Determine the [X, Y] coordinate at the center of the cell enclosing the given text.  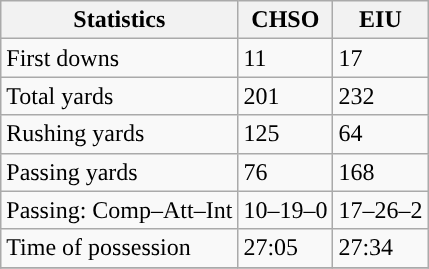
76 [286, 172]
Statistics [120, 20]
17 [380, 58]
First downs [120, 58]
64 [380, 134]
125 [286, 134]
Rushing yards [120, 134]
232 [380, 96]
27:34 [380, 248]
Passing: Comp–Att–Int [120, 210]
CHSO [286, 20]
17–26–2 [380, 210]
Total yards [120, 96]
11 [286, 58]
EIU [380, 20]
27:05 [286, 248]
168 [380, 172]
Time of possession [120, 248]
201 [286, 96]
10–19–0 [286, 210]
Passing yards [120, 172]
